Search for the cell housing the specified text and yield its (X, Y) center coordinate. 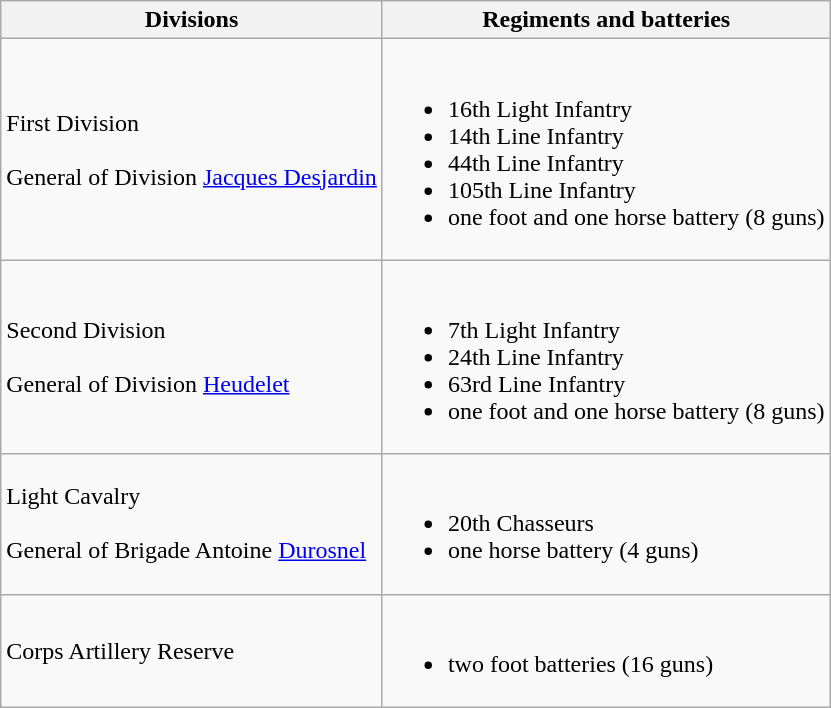
Corps Artillery Reserve (192, 650)
7th Light Infantry24th Line Infantry63rd Line Infantryone foot and one horse battery (8 guns) (606, 357)
First Division General of Division Jacques Desjardin (192, 150)
Second Division General of Division Heudelet (192, 357)
Regiments and batteries (606, 20)
two foot batteries (16 guns) (606, 650)
20th Chasseursone horse battery (4 guns) (606, 524)
16th Light Infantry14th Line Infantry44th Line Infantry105th Line Infantryone foot and one horse battery (8 guns) (606, 150)
Light Cavalry General of Brigade Antoine Durosnel (192, 524)
Divisions (192, 20)
